Extract the (X, Y) coordinate from the center of the cell holding the provided text.  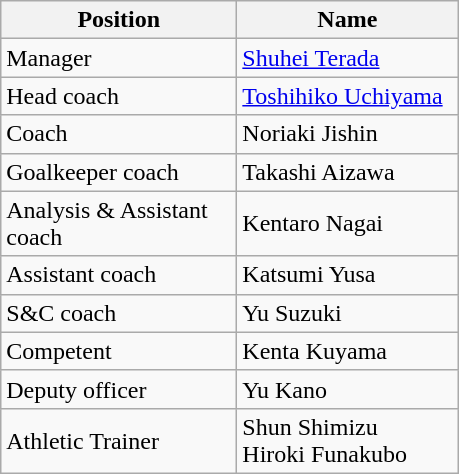
Kenta Kuyama (348, 351)
S&C coach (119, 313)
Yu Kano (348, 389)
Noriaki Jishin (348, 134)
Assistant coach (119, 275)
Analysis & Assistant coach (119, 224)
Katsumi Yusa (348, 275)
Athletic Trainer (119, 440)
Kentaro Nagai (348, 224)
Shun Shimizu Hiroki Funakubo (348, 440)
Shuhei Terada (348, 58)
Manager (119, 58)
Coach (119, 134)
Yu Suzuki (348, 313)
Deputy officer (119, 389)
Takashi Aizawa (348, 172)
Position (119, 20)
Competent (119, 351)
Name (348, 20)
Head coach (119, 96)
Goalkeeper coach (119, 172)
Toshihiko Uchiyama (348, 96)
